Locate the cell with the specified text and output its [X, Y] center coordinate. 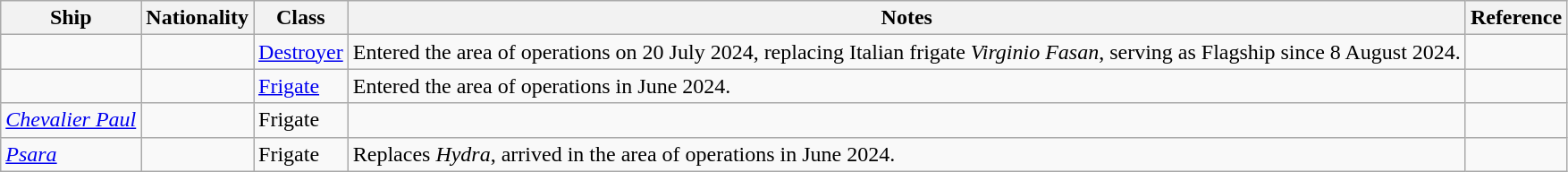
Notes [906, 18]
Replaces Hydra, arrived in the area of operations in June 2024. [906, 154]
Entered the area of operations in June 2024. [906, 86]
Reference [1516, 18]
Chevalier Paul [72, 120]
Ship [72, 18]
Entered the area of operations on 20 July 2024, replacing Italian frigate Virginio Fasan, serving as Flagship since 8 August 2024. [906, 52]
Destroyer [301, 52]
Class [301, 18]
Psara [72, 154]
Nationality [198, 18]
